Detect which cell encompasses the target text, then output its (x, y) center coordinate. 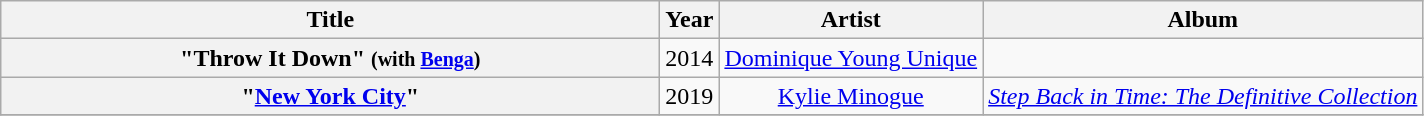
Title (330, 20)
Album (1203, 20)
Kylie Minogue (851, 96)
Year (690, 20)
2019 (690, 96)
Step Back in Time: The Definitive Collection (1203, 96)
Dominique Young Unique (851, 58)
"Throw It Down" (with Benga) (330, 58)
"New York City" (330, 96)
2014 (690, 58)
Artist (851, 20)
